Return (x, y) of the center of cell containing provided text 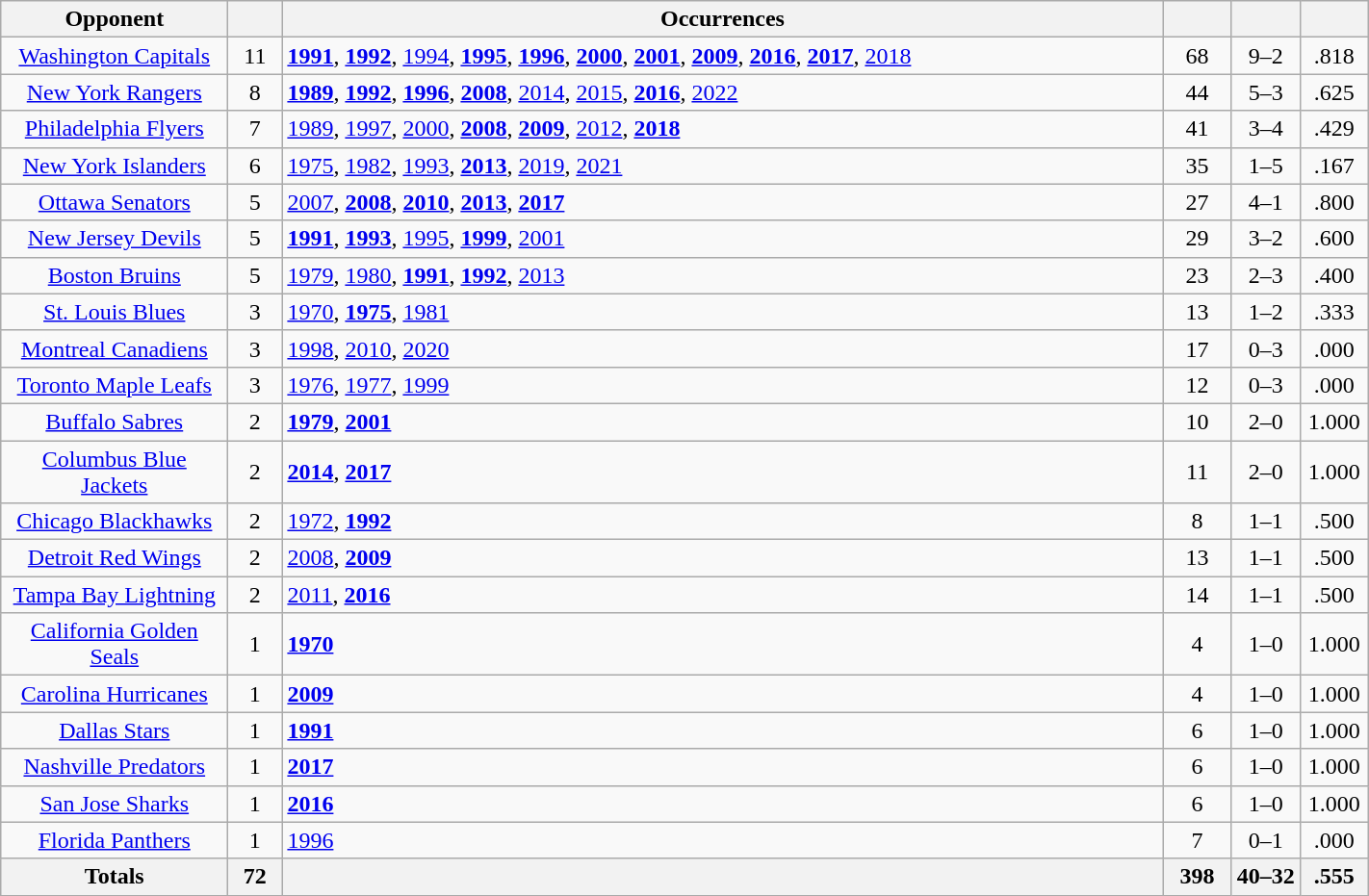
2007, 2008, 2010, 2013, 2017 (722, 202)
1970 (722, 645)
2014, 2017 (722, 472)
1991, 1992, 1994, 1995, 1996, 2000, 2001, 2009, 2016, 2017, 2018 (722, 56)
Toronto Maple Leafs (115, 385)
Boston Bruins (115, 275)
Florida Panthers (115, 840)
1998, 2010, 2020 (722, 348)
1972, 1992 (722, 522)
Totals (115, 877)
1–5 (1265, 166)
5–3 (1265, 92)
.555 (1334, 877)
1970, 1975, 1981 (722, 312)
1979, 1980, 1991, 1992, 2013 (722, 275)
.167 (1334, 166)
4–1 (1265, 202)
27 (1198, 202)
Columbus Blue Jackets (115, 472)
2017 (722, 767)
Philadelphia Flyers (115, 129)
0–1 (1265, 840)
12 (1198, 385)
.625 (1334, 92)
Detroit Red Wings (115, 558)
1991 (722, 730)
Tampa Bay Lightning (115, 595)
1976, 1977, 1999 (722, 385)
44 (1198, 92)
.400 (1334, 275)
1996 (722, 840)
.800 (1334, 202)
9–2 (1265, 56)
14 (1198, 595)
Washington Capitals (115, 56)
San Jose Sharks (115, 804)
68 (1198, 56)
.333 (1334, 312)
398 (1198, 877)
1989, 1997, 2000, 2008, 2009, 2012, 2018 (722, 129)
Chicago Blackhawks (115, 522)
35 (1198, 166)
10 (1198, 422)
1991, 1993, 1995, 1999, 2001 (722, 239)
Opponent (115, 19)
Buffalo Sabres (115, 422)
2008, 2009 (722, 558)
Ottawa Senators (115, 202)
40–32 (1265, 877)
17 (1198, 348)
72 (255, 877)
29 (1198, 239)
Occurrences (722, 19)
1975, 1982, 1993, 2013, 2019, 2021 (722, 166)
1979, 2001 (722, 422)
New York Islanders (115, 166)
.600 (1334, 239)
41 (1198, 129)
Carolina Hurricanes (115, 694)
.429 (1334, 129)
New Jersey Devils (115, 239)
1989, 1992, 1996, 2008, 2014, 2015, 2016, 2022 (722, 92)
1–2 (1265, 312)
California Golden Seals (115, 645)
2011, 2016 (722, 595)
3–4 (1265, 129)
2016 (722, 804)
Montreal Canadiens (115, 348)
Nashville Predators (115, 767)
St. Louis Blues (115, 312)
2009 (722, 694)
.818 (1334, 56)
3–2 (1265, 239)
23 (1198, 275)
2–3 (1265, 275)
New York Rangers (115, 92)
Dallas Stars (115, 730)
